Locate the cell with the specified text and output its [x, y] center coordinate. 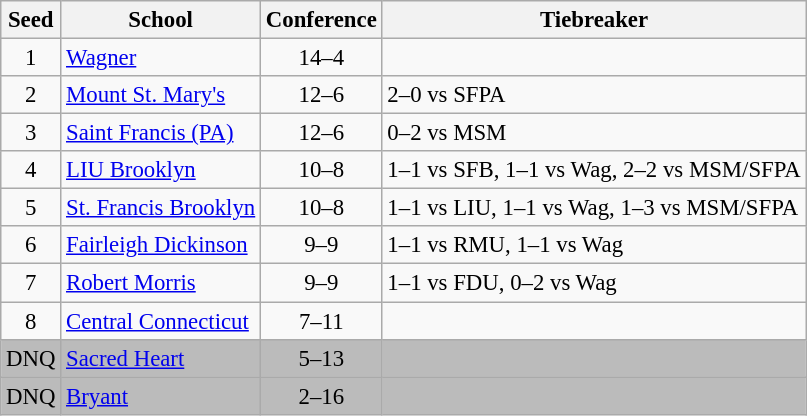
Central Connecticut [161, 321]
1–1 vs RMU, 1–1 vs Wag [594, 245]
3 [31, 133]
4 [31, 170]
1 [31, 58]
1–1 vs SFB, 1–1 vs Wag, 2–2 vs MSM/SFPA [594, 170]
Tiebreaker [594, 20]
Conference [322, 20]
8 [31, 321]
7 [31, 283]
1–1 vs FDU, 0–2 vs Wag [594, 283]
LIU Brooklyn [161, 170]
14–4 [322, 58]
1–1 vs LIU, 1–1 vs Wag, 1–3 vs MSM/SFPA [594, 208]
2–16 [322, 396]
0–2 vs MSM [594, 133]
Wagner [161, 58]
Sacred Heart [161, 358]
5–13 [322, 358]
2 [31, 95]
Mount St. Mary's [161, 95]
St. Francis Brooklyn [161, 208]
6 [31, 245]
Seed [31, 20]
Bryant [161, 396]
School [161, 20]
Saint Francis (PA) [161, 133]
7–11 [322, 321]
Fairleigh Dickinson [161, 245]
5 [31, 208]
2–0 vs SFPA [594, 95]
Robert Morris [161, 283]
